Locate the cell with the specified text and output its [x, y] center coordinate. 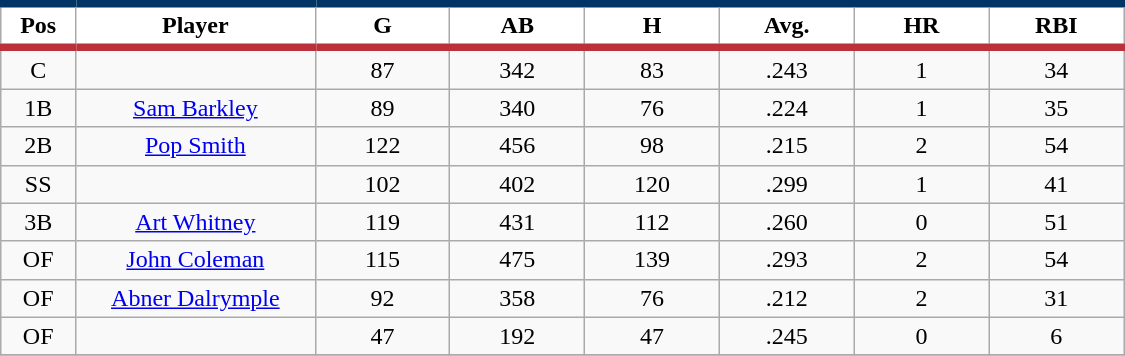
6 [1056, 336]
RBI [1056, 26]
.293 [786, 260]
John Coleman [196, 260]
340 [518, 108]
139 [652, 260]
.243 [786, 68]
34 [1056, 68]
.212 [786, 298]
Pos [38, 26]
112 [652, 222]
120 [652, 184]
Pop Smith [196, 146]
89 [382, 108]
342 [518, 68]
.245 [786, 336]
.260 [786, 222]
41 [1056, 184]
51 [1056, 222]
HR [922, 26]
87 [382, 68]
31 [1056, 298]
.224 [786, 108]
98 [652, 146]
Player [196, 26]
Abner Dalrymple [196, 298]
358 [518, 298]
3B [38, 222]
1B [38, 108]
.299 [786, 184]
102 [382, 184]
Art Whitney [196, 222]
402 [518, 184]
AB [518, 26]
2B [38, 146]
Sam Barkley [196, 108]
119 [382, 222]
192 [518, 336]
35 [1056, 108]
475 [518, 260]
C [38, 68]
122 [382, 146]
92 [382, 298]
H [652, 26]
431 [518, 222]
SS [38, 184]
115 [382, 260]
83 [652, 68]
G [382, 26]
456 [518, 146]
Avg. [786, 26]
.215 [786, 146]
